Search for the cell housing the specified text and yield its [x, y] center coordinate. 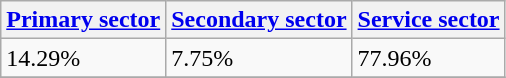
Secondary sector [259, 20]
Service sector [428, 20]
Primary sector [84, 20]
7.75% [259, 58]
77.96% [428, 58]
14.29% [84, 58]
